Return the (x, y) coordinate for the center point of the cell that contains the specified text.  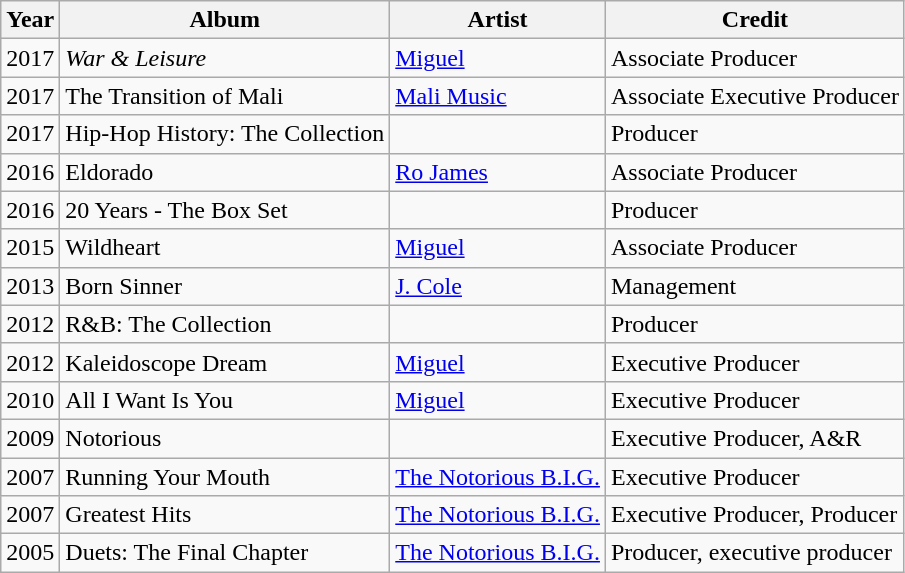
Born Sinner (225, 286)
All I Want Is You (225, 400)
Eldorado (225, 172)
Wildheart (225, 248)
Hip-Hop History: The Collection (225, 134)
Mali Music (498, 96)
Producer, executive producer (754, 553)
Artist (498, 20)
2010 (30, 400)
Running Your Mouth (225, 477)
2013 (30, 286)
Greatest Hits (225, 515)
Year (30, 20)
The Transition of Mali (225, 96)
J. Cole (498, 286)
Executive Producer, Producer (754, 515)
Management (754, 286)
2005 (30, 553)
Kaleidoscope Dream (225, 362)
Executive Producer, A&R (754, 438)
Album (225, 20)
20 Years - The Box Set (225, 210)
R&B: The Collection (225, 324)
Notorious (225, 438)
2009 (30, 438)
Associate Executive Producer (754, 96)
Credit (754, 20)
Ro James (498, 172)
2015 (30, 248)
War & Leisure (225, 58)
Duets: The Final Chapter (225, 553)
